Pinpoint the cell where the given text exists, returning its [x, y] midpoint coordinate. 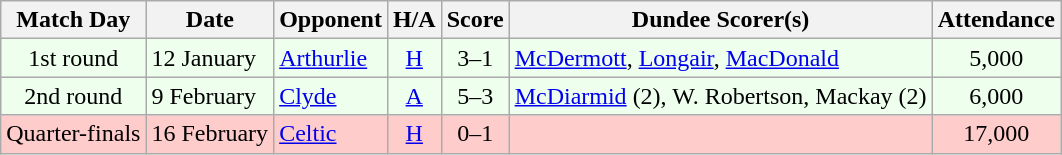
2nd round [74, 96]
McDiarmid (2), W. Robertson, Mackay (2) [720, 96]
Opponent [331, 20]
Clyde [331, 96]
1st round [74, 58]
0–1 [475, 134]
6,000 [996, 96]
16 February [210, 134]
McDermott, Longair, MacDonald [720, 58]
Attendance [996, 20]
5–3 [475, 96]
17,000 [996, 134]
12 January [210, 58]
Arthurlie [331, 58]
Celtic [331, 134]
3–1 [475, 58]
Date [210, 20]
Quarter-finals [74, 134]
H/A [414, 20]
Dundee Scorer(s) [720, 20]
A [414, 96]
5,000 [996, 58]
Match Day [74, 20]
9 February [210, 96]
Score [475, 20]
